Detect which cell encompasses the target text, then output its [X, Y] center coordinate. 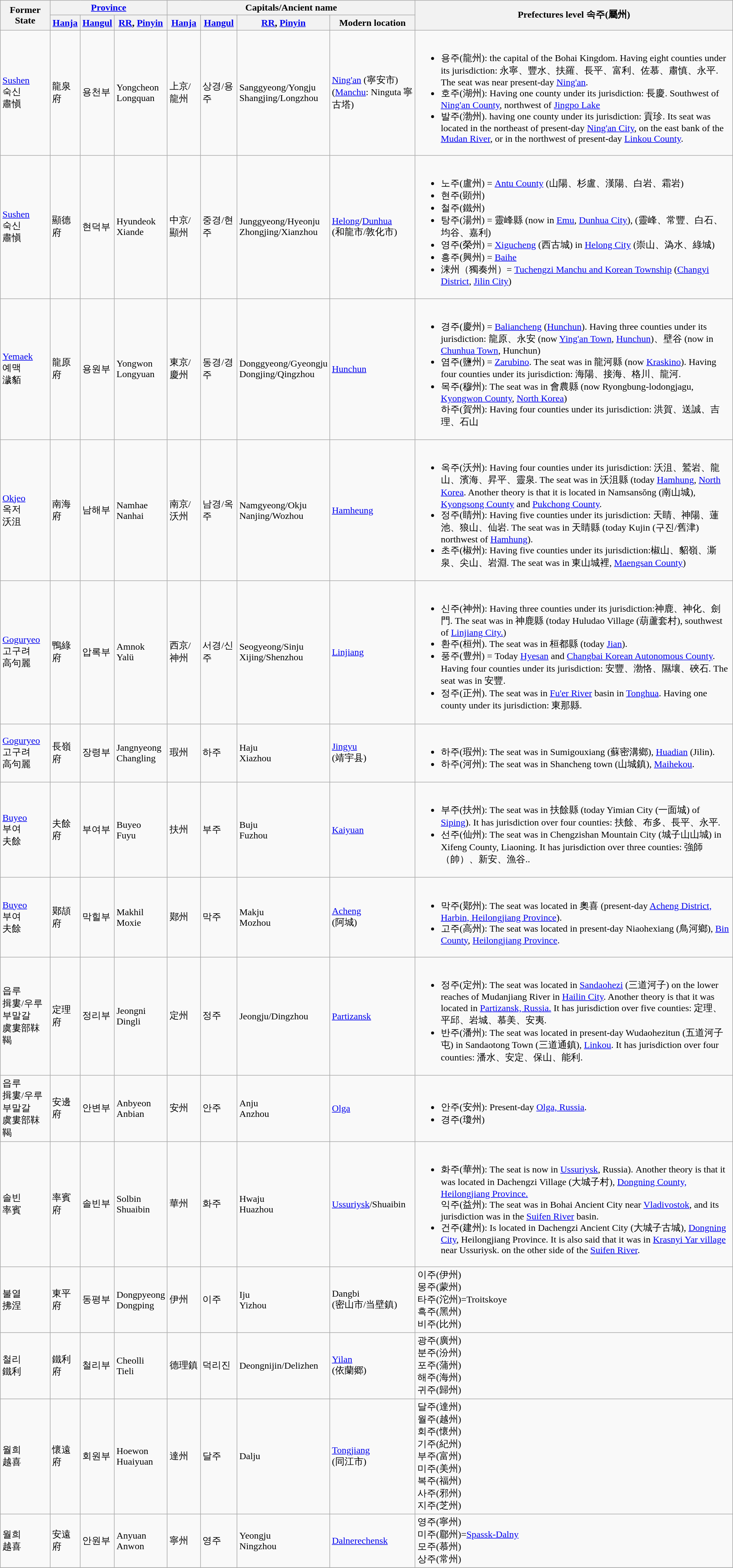
CheolliTieli [141, 1366]
Seogyeong/SinjuXijing/Shenzhou [283, 652]
Okjeo옥저沃沮 [25, 511]
남해부 [97, 511]
YongwonLongyuan [141, 369]
鴨綠府 [65, 652]
달주(達州)월주(越州)회주(懷州)기주(紀州)부주(富州)미주(美州)복주(福州)사주(邪州)지주(芝州) [574, 1457]
달주 [219, 1457]
Modern location [372, 23]
上京/龍州 [184, 93]
寧州 [184, 1541]
安遠府 [65, 1541]
동경/경주 [219, 369]
龍泉府 [65, 93]
하주 [219, 753]
Dalju [283, 1457]
막힐부 [97, 917]
Former State [25, 15]
Acheng(阿城) [372, 917]
HyundeokXiande [141, 227]
막주 [219, 917]
HajuXiazhou [283, 753]
이주 [219, 1300]
瑕州 [184, 753]
부여부 [97, 830]
동평부 [97, 1300]
德理鎮 [184, 1366]
회원부 [97, 1457]
안변부 [97, 1108]
Tongjiang(同江市) [372, 1457]
광주(廣州)분주(汾州)포주(蒲州)해주(海州)귀주(歸州) [574, 1366]
夫餘府 [65, 830]
안주 [219, 1108]
定理府 [65, 1016]
HoewonHuaiyuan [141, 1457]
부주 [219, 830]
西京/神州 [184, 652]
JangnyeongChangling [141, 753]
장령부 [97, 753]
솔빈率賓 [25, 1204]
Kaiyuan [372, 830]
영주(寧州)미주(郿州)=Spassk-Dalny모주(慕州)상주(常州) [574, 1541]
화주 [219, 1204]
Yemaek예맥濊貊 [25, 369]
AnyuanAnwon [141, 1541]
MakjuMozhou [283, 917]
達州 [184, 1457]
顯德府 [65, 227]
NamhaeNanhai [141, 511]
덕리진 [219, 1366]
Jeongju/Dingzhou [283, 1016]
Helong/Dunhua (和龍市/敦化市) [372, 227]
불열拂涅 [25, 1300]
상경/용주 [219, 93]
懷遠府 [65, 1457]
長嶺府 [65, 753]
하주(瑕州): The seat was in Sumigouxiang (蘇密溝鄉), Huadian (Jilin).하주(河州): The seat was in Shancheng town (山城鎮), Maihekou. [574, 753]
南海府 [65, 511]
BujuFuzhou [283, 830]
DongpyeongDongping [141, 1300]
Prefectures level 속주(屬州) [574, 15]
AnbyeonAnbian [141, 1108]
중경/현주 [219, 227]
현덕부 [97, 227]
伊州 [184, 1300]
BuyeoFuyu [141, 830]
東平府 [65, 1300]
南京/沃州 [184, 511]
솔빈부 [97, 1204]
HwajuHuazhou [283, 1204]
Capitals/Ancient name [291, 8]
Hunchun [372, 369]
鐵利府 [65, 1366]
定州 [184, 1016]
龍原府 [65, 369]
Junggyeong/HyeonjuZhongjing/Xianzhou [283, 227]
JeongniDingli [141, 1016]
정리부 [97, 1016]
鄚州 [184, 917]
압록부 [97, 652]
영주 [219, 1541]
華州 [184, 1204]
鄚頡府 [65, 917]
YeongjuNingzhou [283, 1541]
안주(安州): Present-day Olga, Russia.경주(瓊州) [574, 1108]
Linjiang [372, 652]
용원부 [97, 369]
扶州 [184, 830]
AmnokYalü [141, 652]
정주 [219, 1016]
안원부 [97, 1541]
서경/신주 [219, 652]
Dangbi(密山市/当壁鎮) [372, 1300]
中京/顯州 [184, 227]
이주(伊州) 몽주(蒙州) 타주(沱州)=Troitskoye 흑주(黑州) 비주(比州) [574, 1300]
Olga [372, 1108]
Yilan(依蘭郷) [372, 1366]
AnjuAnzhou [283, 1108]
Hamheung [372, 511]
Ussuriysk/Shuaibin [372, 1204]
率賓府 [65, 1204]
Deongnijin/Delizhen [283, 1366]
MakhilMoxie [141, 917]
Dalnerechensk [372, 1541]
安邊府 [65, 1108]
Namgyeong/OkjuNanjing/Wozhou [283, 511]
IjuYizhou [283, 1300]
Sanggyeong/YongjuShangjing/Longzhou [283, 93]
철리鐵利 [25, 1366]
Province [109, 8]
Donggyeong/GyeongjuDongjing/Qingzhou [283, 369]
Partizansk [372, 1016]
철리부 [97, 1366]
安州 [184, 1108]
남경/옥주 [219, 511]
Ning'an (寧安市) (Manchu: Ninguta 寧古塔) [372, 93]
Jingyu(靖宇县) [372, 753]
東京/慶州 [184, 369]
용천부 [97, 93]
YongcheonLongquan [141, 93]
SolbinShuaibin [141, 1204]
